Provide the (X, Y) coordinate of the cell's center where the given text is located.  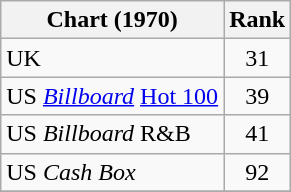
39 (258, 96)
Rank (258, 20)
41 (258, 134)
92 (258, 172)
UK (112, 58)
US Billboard Hot 100 (112, 96)
31 (258, 58)
US Billboard R&B (112, 134)
Chart (1970) (112, 20)
US Cash Box (112, 172)
